Return [x, y] of the center of cell containing provided text 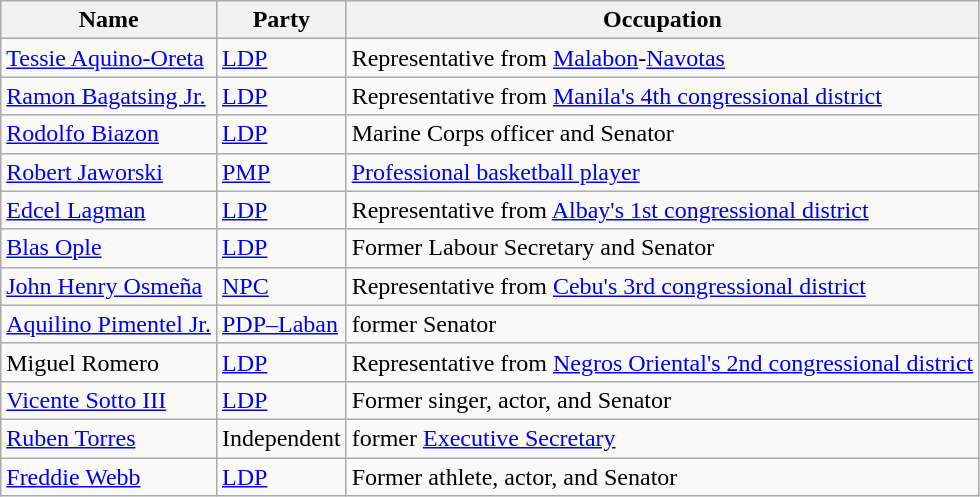
Former Labour Secretary and Senator [662, 248]
Miguel Romero [109, 362]
NPC [281, 286]
Representative from Malabon-Navotas [662, 58]
Representative from Negros Oriental's 2nd congressional district [662, 362]
Party [281, 20]
Representative from Cebu's 3rd congressional district [662, 286]
PDP–Laban [281, 324]
Ramon Bagatsing Jr. [109, 96]
Representative from Albay's 1st congressional district [662, 210]
Tessie Aquino-Oreta [109, 58]
Independent [281, 438]
Vicente Sotto III [109, 400]
Rodolfo Biazon [109, 134]
Blas Ople [109, 248]
former Executive Secretary [662, 438]
Former singer, actor, and Senator [662, 400]
Edcel Lagman [109, 210]
John Henry Osmeña [109, 286]
Former athlete, actor, and Senator [662, 477]
PMP [281, 172]
Robert Jaworski [109, 172]
Marine Corps officer and Senator [662, 134]
Occupation [662, 20]
Name [109, 20]
Professional basketball player [662, 172]
Aquilino Pimentel Jr. [109, 324]
Freddie Webb [109, 477]
Ruben Torres [109, 438]
former Senator [662, 324]
Representative from Manila's 4th congressional district [662, 96]
